Output the (x, y) coordinate of the center of the cell containing the given text.  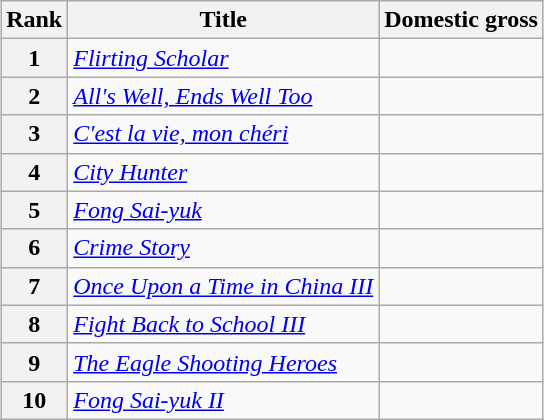
Crime Story (224, 248)
C'est la vie, mon chéri (224, 134)
7 (34, 286)
Fong Sai-yuk (224, 210)
Fight Back to School III (224, 324)
2 (34, 96)
Fong Sai-yuk II (224, 400)
4 (34, 172)
10 (34, 400)
City Hunter (224, 172)
6 (34, 248)
8 (34, 324)
3 (34, 134)
Once Upon a Time in China III (224, 286)
1 (34, 58)
Flirting Scholar (224, 58)
All's Well, Ends Well Too (224, 96)
5 (34, 210)
Domestic gross (462, 20)
Title (224, 20)
9 (34, 362)
The Eagle Shooting Heroes (224, 362)
Rank (34, 20)
